Find where the given text appears and provide that cell's center as [x, y] coordinate. 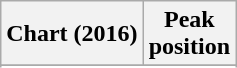
Peak position [189, 34]
Chart (2016) [72, 34]
